Output the [X, Y] coordinate of the center of the cell containing the given text.  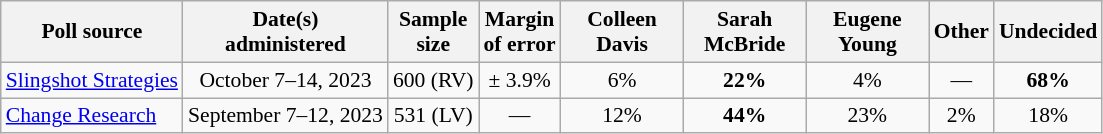
EugeneYoung [868, 32]
Slingshot Strategies [92, 80]
September 7–12, 2023 [286, 116]
Samplesize [434, 32]
Undecided [1048, 32]
SarahMcBride [744, 32]
68% [1048, 80]
12% [622, 116]
44% [744, 116]
2% [962, 116]
23% [868, 116]
ColleenDavis [622, 32]
Other [962, 32]
October 7–14, 2023 [286, 80]
531 (LV) [434, 116]
Marginof error [519, 32]
Poll source [92, 32]
18% [1048, 116]
22% [744, 80]
4% [868, 80]
Date(s)administered [286, 32]
Change Research [92, 116]
± 3.9% [519, 80]
6% [622, 80]
600 (RV) [434, 80]
